Pinpoint the cell where the given text exists, returning its [x, y] midpoint coordinate. 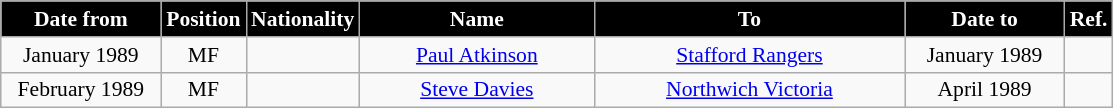
Date to [985, 19]
Stafford Rangers [749, 55]
Northwich Victoria [749, 90]
Ref. [1089, 19]
Name [476, 19]
April 1989 [985, 90]
February 1989 [81, 90]
To [749, 19]
Paul Atkinson [476, 55]
Date from [81, 19]
Position [204, 19]
Steve Davies [476, 90]
Nationality [302, 19]
